Find where the given text appears and provide that cell's center as (x, y) coordinate. 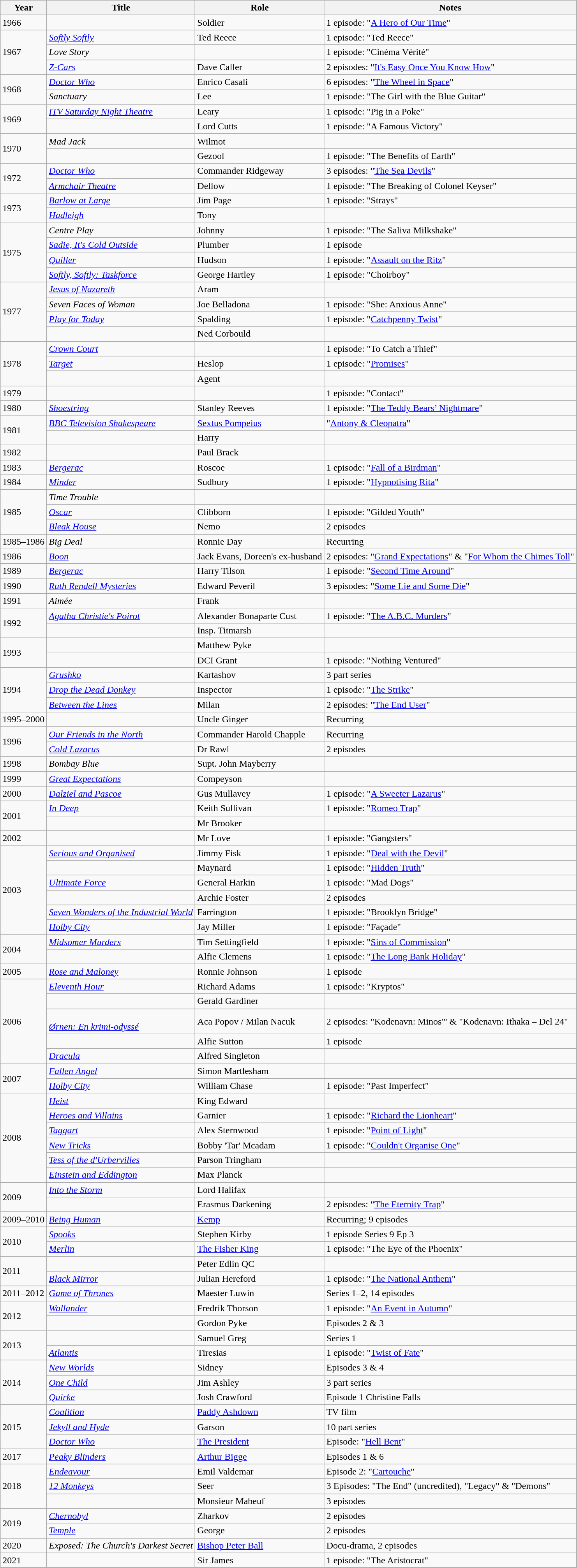
1981 (23, 430)
1 episode: "Assault on the Ritz" (450, 260)
Mad Jack (121, 141)
Episode 1 Christine Falls (450, 1397)
6 episodes: "The Wheel in Space" (450, 82)
William Chase (259, 1086)
1 episode: "Second Time Around" (450, 571)
1 episode: "Fall of a Birdman" (450, 467)
1 episode Series 9 Ep 3 (450, 1234)
Our Friends in the North (121, 734)
Supt. John Mayberry (259, 764)
Tony (259, 215)
1990 (23, 586)
Notes (450, 8)
1 episode: "The Girl with the Blue Guitar" (450, 97)
Bleak House (121, 527)
Clibborn (259, 512)
Agent (259, 378)
2013 (23, 1345)
1 episode: "Façade" (450, 927)
1966 (23, 23)
2002 (23, 838)
1 episode: "Hypnotising Rita" (450, 482)
Sextus Pompeius (259, 423)
Frank (259, 601)
2 episodes: "Grand Expectations" & "For Whom the Chimes Toll" (450, 556)
Grushko (121, 675)
Midsomer Murders (121, 942)
The President (259, 1442)
1 episode: "A Sweeter Lazarus" (450, 794)
Ned Corbould (259, 334)
Jekyll and Hyde (121, 1427)
1 episode: "Deal with the Devil" (450, 853)
Time Trouble (121, 497)
1 episode: "Mad Dogs" (450, 882)
1973 (23, 208)
Coalition (121, 1412)
1 episode: "The Strike" (450, 690)
1 episode: "The National Anthem" (450, 1279)
George Hartley (259, 275)
1 episode: "Past Imperfect" (450, 1086)
Agatha Christie's Poirot (121, 616)
1 episode: "She: Anxious Anne" (450, 304)
Lord Halifax (259, 1190)
1 episode: "A Hero of Our Time" (450, 23)
3 episodes: "The Sea Devils" (450, 171)
Samuel Greg (259, 1338)
Shoestring (121, 408)
1 episode: "The A.B.C. Murders" (450, 616)
Bishop Peter Ball (259, 1545)
Roscoe (259, 467)
1975 (23, 252)
Garnier (259, 1115)
Heist (121, 1101)
Jim Page (259, 201)
Inspector (259, 690)
Eleventh Hour (121, 986)
Role (259, 8)
2020 (23, 1545)
New Worlds (121, 1367)
1 episode: "Kryptos" (450, 986)
Sudbury (259, 482)
Erasmus Darkening (259, 1205)
Alexander Bonaparte Cust (259, 616)
Endeavour (121, 1471)
Einstein and Eddington (121, 1175)
Insp. Titmarsh (259, 630)
Spalding (259, 319)
Year (23, 8)
Zharkov (259, 1516)
Mr Brooker (259, 823)
Paul Brack (259, 453)
Softly Softly (121, 37)
Fallen Angel (121, 1071)
Dellow (259, 186)
Maynard (259, 868)
1 episode: "A Famous Victory" (450, 126)
Boon (121, 556)
1978 (23, 363)
Maester Luwin (259, 1293)
Episode 2: "Cartouche" (450, 1471)
Edward Peveril (259, 586)
2009 (23, 1197)
2 episodes: "The End User" (450, 705)
Sidney (259, 1367)
1 episode: "The Benefits of Earth" (450, 156)
Enrico Casali (259, 82)
Recurring; 9 episodes (450, 1219)
1984 (23, 482)
Temple (121, 1531)
1 episode: "The Breaking of Colonel Keyser" (450, 186)
1979 (23, 393)
1 episode: "Sins of Commission" (450, 942)
Quiller (121, 260)
1986 (23, 556)
Stephen Kirby (259, 1234)
Jimmy Fisk (259, 853)
Dracula (121, 1056)
Johnny (259, 230)
1972 (23, 178)
1970 (23, 148)
Harry Tilson (259, 571)
Kemp (259, 1219)
Rose and Maloney (121, 972)
1994 (23, 690)
Black Mirror (121, 1279)
1 episode: "Contact" (450, 393)
1968 (23, 89)
2003 (23, 890)
Compeyson (259, 779)
Tess of the d'Urbervilles (121, 1160)
Ruth Rendell Mysteries (121, 586)
Aimée (121, 601)
1967 (23, 52)
1 episode: "To Catch a Thief" (450, 349)
Fredrik Thorson (259, 1308)
2 episodes: "Kodenavn: Minos"' & "Kodenavn: Ithaka – Del 24" (450, 1021)
Sanctuary (121, 97)
Ted Reece (259, 37)
Peaky Blinders (121, 1457)
1 episode: "Pig in a Poke" (450, 111)
The Fisher King (259, 1249)
In Deep (121, 808)
2011–2012 (23, 1293)
1 episode: "Gangsters" (450, 838)
2010 (23, 1242)
1 episode: "Brooklyn Bridge" (450, 912)
1998 (23, 764)
Target (121, 363)
1 episode: "The Teddy Bears’ Nightmare" (450, 408)
Series 1 (450, 1338)
Atlantis (121, 1353)
Emil Valdemar (259, 1471)
George (259, 1531)
Great Expectations (121, 779)
Gezool (259, 156)
ITV Saturday Night Theatre (121, 111)
1 episode: "Ted Reece" (450, 37)
Exposed: The Church's Darkest Secret (121, 1545)
Episodes 1 & 6 (450, 1457)
Play for Today (121, 319)
Drop the Dead Donkey (121, 690)
1 episode: "Point of Light" (450, 1130)
Josh Crawford (259, 1397)
Spooks (121, 1234)
Archie Foster (259, 897)
1 episode: "Hidden Truth" (450, 868)
Alex Sternwood (259, 1130)
Series 1–2, 14 episodes (450, 1293)
Alfie Sutton (259, 1041)
Armchair Theatre (121, 186)
Big Deal (121, 541)
1 episode: "Choirboy" (450, 275)
1995–2000 (23, 720)
Soldier (259, 23)
Commander Ridgeway (259, 171)
TV film (450, 1412)
Bombay Blue (121, 764)
2005 (23, 972)
Heslop (259, 363)
Ultimate Force (121, 882)
"Antony & Cleopatra" (450, 423)
1 episode: "An Event in Autumn" (450, 1308)
Title (121, 8)
Seven Wonders of the Industrial World (121, 912)
Leary (259, 111)
Tiresias (259, 1353)
1982 (23, 453)
Being Human (121, 1219)
Max Planck (259, 1175)
Tim Settingfield (259, 942)
Centre Play (121, 230)
2008 (23, 1138)
Jack Evans, Doreen's ex-husband (259, 556)
2004 (23, 949)
Hadleigh (121, 215)
2021 (23, 1560)
Heroes and Villains (121, 1115)
1991 (23, 601)
Kartashov (259, 675)
Gerald Gardiner (259, 1001)
2000 (23, 794)
Lee (259, 97)
Taggart (121, 1130)
1 episode: "The Saliva Milkshake" (450, 230)
Z-Cars (121, 67)
1 episode: "The Eye of the Phoenix" (450, 1249)
Between the Lines (121, 705)
Ørnen: En krimi-odyssé (121, 1021)
Episode: "Hell Bent" (450, 1442)
Docu-drama, 2 episodes (450, 1545)
Chernobyl (121, 1516)
1993 (23, 653)
2019 (23, 1523)
Lord Cutts (259, 126)
1977 (23, 312)
1 episode: "Catchpenny Twist" (450, 319)
Jesus of Nazareth (121, 289)
Farrington (259, 912)
1 episode: "The Aristocrat" (450, 1560)
Wilmot (259, 141)
1 episode: "Nothing Ventured" (450, 660)
Serious and Organised (121, 853)
1 episode: "Strays" (450, 201)
Peter Edlin QC (259, 1264)
Garson (259, 1427)
2017 (23, 1457)
Ronnie Day (259, 541)
Harry (259, 438)
Episodes 2 & 3 (450, 1323)
2014 (23, 1382)
Alfred Singleton (259, 1056)
General Harkin (259, 882)
2009–2010 (23, 1219)
Love Story (121, 52)
1992 (23, 623)
Dr Rawl (259, 749)
1969 (23, 119)
Sir James (259, 1560)
2 episodes: "The Eternity Trap" (450, 1205)
Wallander (121, 1308)
Hudson (259, 260)
Bobby 'Tar' Mcadam (259, 1145)
Milan (259, 705)
2006 (23, 1021)
Merlin (121, 1249)
Quirke (121, 1397)
3 Episodes: "The End" (uncredited), "Legacy" & "Demons" (450, 1486)
Softly, Softly: Taskforce (121, 275)
Into the Storm (121, 1190)
Dave Caller (259, 67)
Richard Adams (259, 986)
1 episode: "Gilded Youth" (450, 512)
2012 (23, 1316)
Uncle Ginger (259, 720)
Seven Faces of Woman (121, 304)
1999 (23, 779)
Cold Lazarus (121, 749)
Stanley Reeves (259, 408)
1 episode: "The Long Bank Holiday" (450, 957)
3 episodes (450, 1501)
Commander Harold Chapple (259, 734)
10 part series (450, 1427)
Julian Hereford (259, 1279)
1 episode: "Richard the Lionheart" (450, 1115)
Mr Love (259, 838)
12 Monkeys (121, 1486)
Simon Martlesham (259, 1071)
Crown Court (121, 349)
Matthew Pyke (259, 645)
1 episode: "Couldn't Organise One" (450, 1145)
Episodes 3 & 4 (450, 1367)
1985 (23, 512)
1989 (23, 571)
BBC Television Shakespeare (121, 423)
Barlow at Large (121, 201)
Paddy Ashdown (259, 1412)
2011 (23, 1271)
Alfie Clemens (259, 957)
Jim Ashley (259, 1383)
Aram (259, 289)
1 episode: "Twist of Fate" (450, 1353)
Parson Tringham (259, 1160)
Monsieur Mabeuf (259, 1501)
Arthur Bigge (259, 1457)
Gus Mullavey (259, 794)
Game of Thrones (121, 1293)
2001 (23, 816)
2 episodes: "It's Easy Once You Know How" (450, 67)
1983 (23, 467)
2018 (23, 1486)
2007 (23, 1078)
Aca Popov / Milan Nacuk (259, 1021)
DCI Grant (259, 660)
Nemo (259, 527)
1 episode: "Romeo Trap" (450, 808)
Oscar (121, 512)
New Tricks (121, 1145)
1980 (23, 408)
Keith Sullivan (259, 808)
1985–1986 (23, 541)
Sadie, It's Cold Outside (121, 245)
Gordon Pyke (259, 1323)
1 episode: "Promises" (450, 363)
Joe Belladona (259, 304)
1996 (23, 742)
One Child (121, 1383)
Ronnie Johnson (259, 972)
Jay Miller (259, 927)
Plumber (259, 245)
Dalziel and Pascoe (121, 794)
Minder (121, 482)
King Edward (259, 1101)
Seer (259, 1486)
2015 (23, 1427)
3 episodes: "Some Lie and Some Die" (450, 586)
1 episode: "Cinéma Vérité" (450, 52)
